Search for the cell housing the specified text and yield its (x, y) center coordinate. 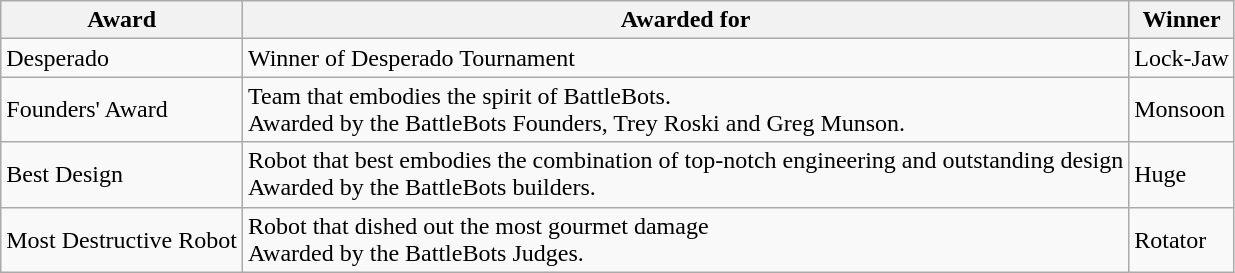
Most Destructive Robot (122, 240)
Awarded for (685, 20)
Award (122, 20)
Desperado (122, 58)
Winner of Desperado Tournament (685, 58)
Rotator (1182, 240)
Winner (1182, 20)
Robot that best embodies the combination of top-notch engineering and outstanding designAwarded by the BattleBots builders. (685, 174)
Best Design (122, 174)
Robot that dished out the most gourmet damageAwarded by the BattleBots Judges. (685, 240)
Huge (1182, 174)
Monsoon (1182, 110)
Lock-Jaw (1182, 58)
Founders' Award (122, 110)
Team that embodies the spirit of BattleBots.Awarded by the BattleBots Founders, Trey Roski and Greg Munson. (685, 110)
